Identify which cell holds the provided text, then report its [X, Y] central coordinate. 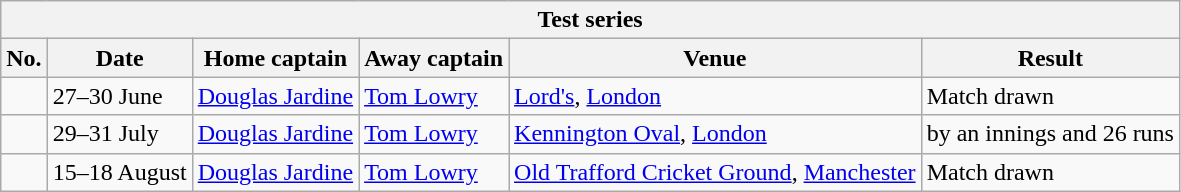
Old Trafford Cricket Ground, Manchester [716, 172]
Home captain [275, 58]
15–18 August [120, 172]
29–31 July [120, 134]
Date [120, 58]
Test series [590, 20]
Result [1050, 58]
Kennington Oval, London [716, 134]
Away captain [434, 58]
Venue [716, 58]
27–30 June [120, 96]
by an innings and 26 runs [1050, 134]
No. [24, 58]
Lord's, London [716, 96]
